Pinpoint the cell where the given text exists, returning its [X, Y] midpoint coordinate. 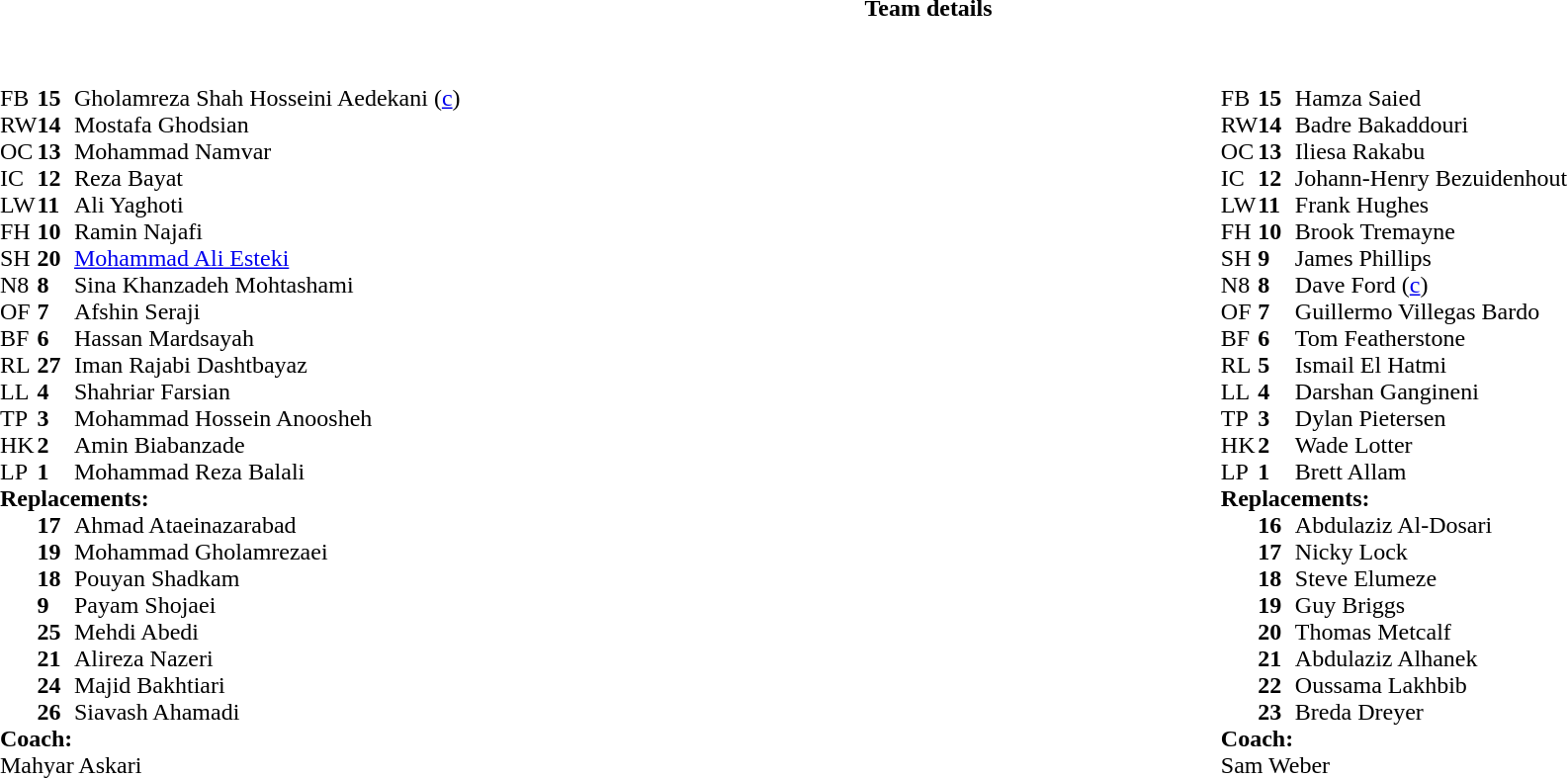
Frank Hughes [1432, 206]
James Phillips [1432, 259]
Brook Tremayne [1432, 231]
Dylan Pietersen [1432, 419]
Mohammad Ali Esteki [267, 259]
27 [56, 366]
Darshan Gangineni [1432, 391]
Mohammad Namvar [267, 152]
Brett Allam [1432, 473]
5 [1276, 366]
Payam Shojaei [267, 605]
Breda Dreyer [1432, 712]
Mohammad Hossein Anoosheh [267, 419]
Ramin Najafi [267, 231]
Wade Lotter [1432, 445]
Guillermo Villegas Bardo [1432, 312]
Pouyan Shadkam [267, 579]
Oussama Lakhbib [1432, 686]
Ali Yaghoti [267, 206]
Mohammad Gholamrezaei [267, 552]
Guy Briggs [1432, 605]
25 [56, 633]
Steve Elumeze [1432, 579]
Hassan Mardsayah [267, 338]
Amin Biabanzade [267, 445]
Johann-Henry Bezuidenhout [1432, 178]
23 [1276, 712]
Iman Rajabi Dashtbayaz [267, 366]
Sina Khanzadeh Mohtashami [267, 285]
Alireza Nazeri [267, 658]
Shahriar Farsian [267, 391]
Majid Bakhtiari [267, 686]
Thomas Metcalf [1432, 633]
Siavash Ahamadi [267, 712]
Hamza Saied [1432, 99]
Abdulaziz Alhanek [1432, 658]
26 [56, 712]
22 [1276, 686]
Ismail El Hatmi [1432, 366]
24 [56, 686]
Mohammad Reza Balali [267, 473]
Reza Bayat [267, 178]
Abdulaziz Al-Dosari [1432, 526]
Mostafa Ghodsian [267, 125]
Tom Featherstone [1432, 338]
Iliesa Rakabu [1432, 152]
Gholamreza Shah Hosseini Aedekani (c) [267, 99]
Ahmad Ataeinazarabad [267, 526]
Afshin Seraji [267, 312]
Badre Bakaddouri [1432, 125]
Dave Ford (c) [1432, 285]
16 [1276, 526]
Nicky Lock [1432, 552]
Mehdi Abedi [267, 633]
